Find where the given text appears and provide that cell's center as (X, Y) coordinate. 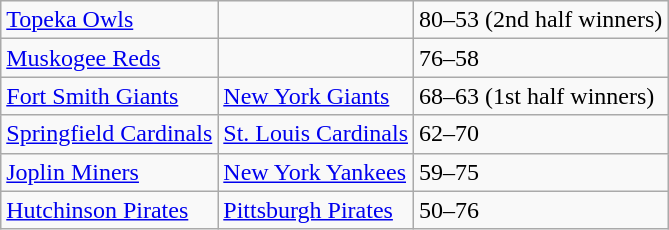
Pittsburgh Pirates (316, 210)
Fort Smith Giants (110, 96)
59–75 (541, 172)
Topeka Owls (110, 20)
Muskogee Reds (110, 58)
Joplin Miners (110, 172)
St. Louis Cardinals (316, 134)
76–58 (541, 58)
Springfield Cardinals (110, 134)
80–53 (2nd half winners) (541, 20)
New York Giants (316, 96)
68–63 (1st half winners) (541, 96)
50–76 (541, 210)
62–70 (541, 134)
Hutchinson Pirates (110, 210)
New York Yankees (316, 172)
